From the cell containing the given text, extract its center point as [X, Y] coordinate. 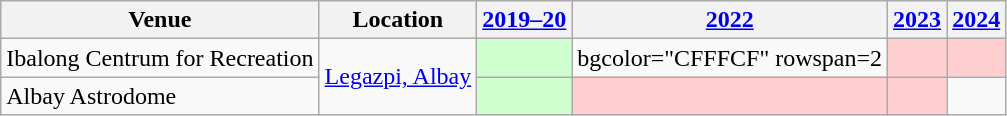
Venue [160, 20]
Legazpi, Albay [398, 77]
Ibalong Centrum for Recreation [160, 58]
bgcolor="CFFFCF" rowspan=2 [730, 58]
2023 [918, 20]
2024 [976, 20]
2019–20 [524, 20]
Location [398, 20]
Albay Astrodome [160, 96]
2022 [730, 20]
